Identify which cell holds the provided text, then report its (X, Y) central coordinate. 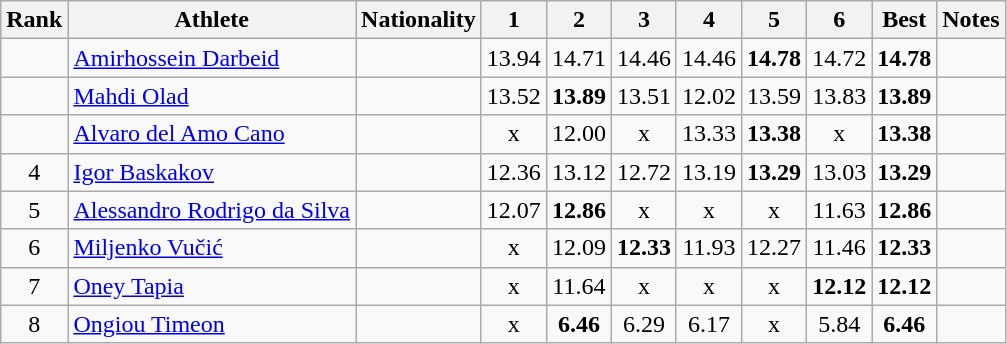
Alessandro Rodrigo da Silva (212, 210)
13.33 (708, 134)
Ongiou Timeon (212, 324)
Notes (971, 20)
2 (578, 20)
12.27 (774, 248)
13.51 (644, 96)
13.52 (514, 96)
13.03 (840, 172)
12.00 (578, 134)
Nationality (419, 20)
Athlete (212, 20)
12.02 (708, 96)
13.59 (774, 96)
Best (904, 20)
13.12 (578, 172)
Rank (34, 20)
11.64 (578, 286)
14.72 (840, 58)
Miljenko Vučić (212, 248)
13.19 (708, 172)
12.07 (514, 210)
Oney Tapia (212, 286)
3 (644, 20)
Igor Baskakov (212, 172)
14.71 (578, 58)
7 (34, 286)
12.09 (578, 248)
Amirhossein Darbeid (212, 58)
13.83 (840, 96)
11.93 (708, 248)
5.84 (840, 324)
11.63 (840, 210)
8 (34, 324)
6.17 (708, 324)
Alvaro del Amo Cano (212, 134)
1 (514, 20)
6.29 (644, 324)
11.46 (840, 248)
Mahdi Olad (212, 96)
12.36 (514, 172)
13.94 (514, 58)
12.72 (644, 172)
